Capture the cell that displays the provided text and extract its [X, Y] central coordinate. 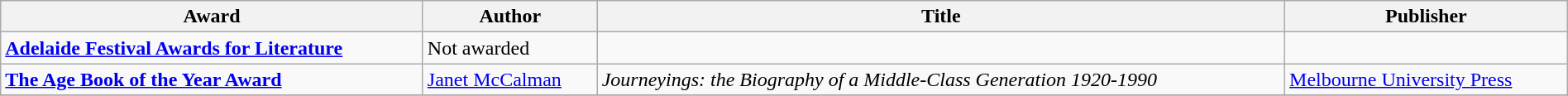
Publisher [1427, 17]
Adelaide Festival Awards for Literature [212, 48]
Janet McCalman [509, 79]
The Age Book of the Year Award [212, 79]
Melbourne University Press [1427, 79]
Not awarded [509, 48]
Journeyings: the Biography of a Middle-Class Generation 1920-1990 [941, 79]
Author [509, 17]
Award [212, 17]
Title [941, 17]
